Search for the cell housing the specified text and yield its [X, Y] center coordinate. 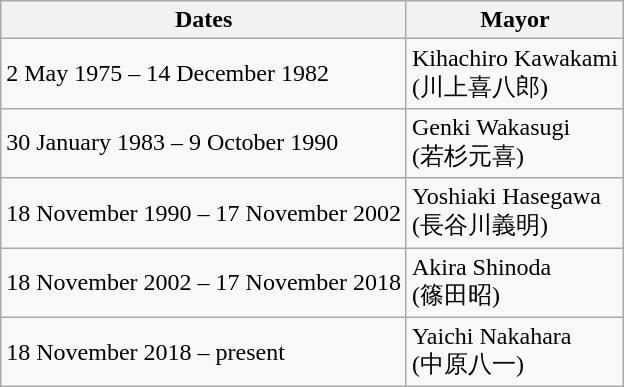
18 November 1990 – 17 November 2002 [204, 213]
Yaichi Nakahara(中原八一) [514, 352]
18 November 2002 – 17 November 2018 [204, 283]
30 January 1983 – 9 October 1990 [204, 143]
Genki Wakasugi(若杉元喜) [514, 143]
Dates [204, 20]
Yoshiaki Hasegawa(長谷川義明) [514, 213]
Kihachiro Kawakami(川上喜八郎) [514, 74]
2 May 1975 – 14 December 1982 [204, 74]
Mayor [514, 20]
Akira Shinoda(篠田昭) [514, 283]
18 November 2018 – present [204, 352]
